Return (x, y) of the center of cell containing provided text 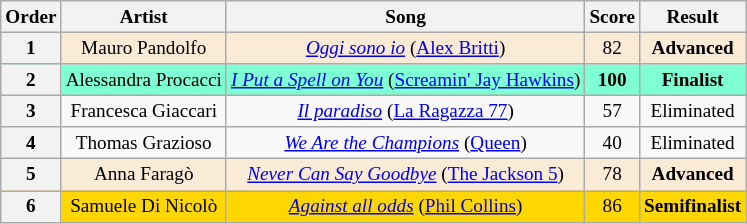
Never Can Say Goodbye (The Jackson 5) (405, 175)
57 (612, 111)
86 (612, 206)
4 (31, 143)
3 (31, 111)
Samuele Di Nicolò (144, 206)
Artist (144, 17)
I Put a Spell on You (Screamin' Jay Hawkins) (405, 80)
Finalist (692, 80)
Against all odds (Phil Collins) (405, 206)
40 (612, 143)
Anna Faragò (144, 175)
We Are the Champions (Queen) (405, 143)
Order (31, 17)
Score (612, 17)
Thomas Grazioso (144, 143)
Francesca Giaccari (144, 111)
2 (31, 80)
Oggi sono io (Alex Britti) (405, 48)
78 (612, 175)
5 (31, 175)
Alessandra Procacci (144, 80)
6 (31, 206)
Il paradiso (La Ragazza 77) (405, 111)
Semifinalist (692, 206)
Mauro Pandolfo (144, 48)
Song (405, 17)
Result (692, 17)
82 (612, 48)
100 (612, 80)
1 (31, 48)
